Search for the cell housing the specified text and yield its [x, y] center coordinate. 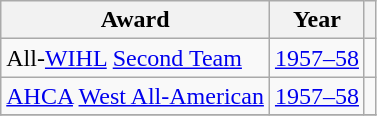
Year [316, 20]
AHCA West All-American [136, 96]
Award [136, 20]
All-WIHL Second Team [136, 58]
